Scan for the cell matching the given text and deliver its [X, Y] coordinate at center. 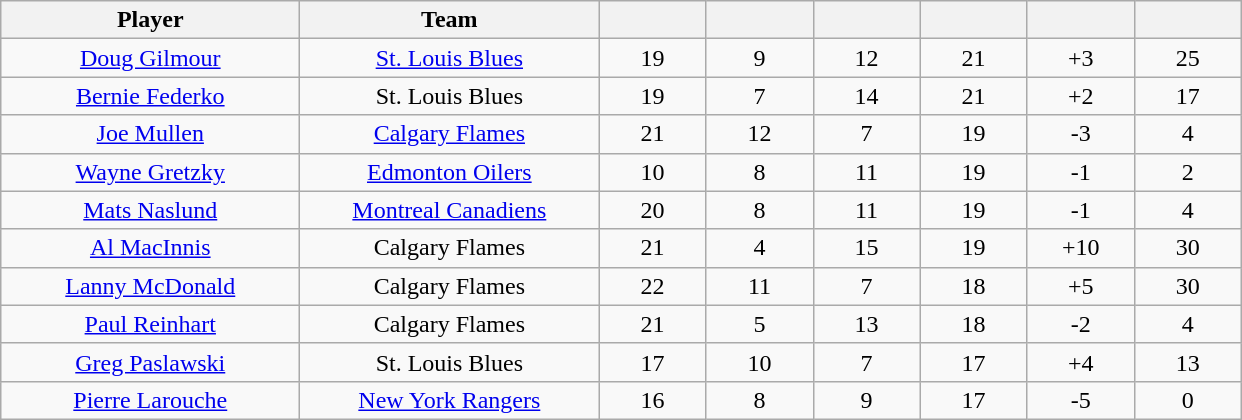
16 [652, 400]
Mats Naslund [150, 210]
+2 [1080, 96]
Pierre Larouche [150, 400]
New York Rangers [450, 400]
-3 [1080, 134]
Paul Reinhart [150, 324]
Greg Paslawski [150, 362]
Al MacInnis [150, 248]
14 [866, 96]
Player [150, 20]
2 [1188, 172]
Edmonton Oilers [450, 172]
25 [1188, 58]
-5 [1080, 400]
-2 [1080, 324]
22 [652, 286]
Joe Mullen [150, 134]
+4 [1080, 362]
15 [866, 248]
5 [760, 324]
0 [1188, 400]
20 [652, 210]
Wayne Gretzky [150, 172]
+10 [1080, 248]
Doug Gilmour [150, 58]
Team [450, 20]
Bernie Federko [150, 96]
Lanny McDonald [150, 286]
Montreal Canadiens [450, 210]
+5 [1080, 286]
+3 [1080, 58]
